Search for the cell housing the specified text and yield its [x, y] center coordinate. 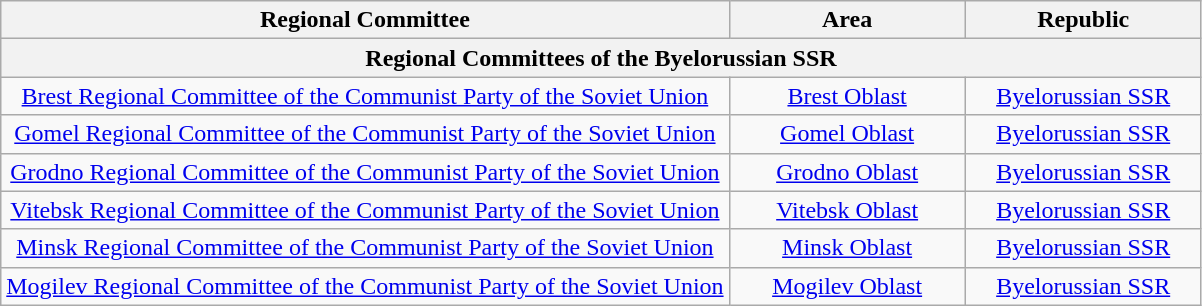
Brest Oblast [847, 96]
Gomel Oblast [847, 134]
Grodno Regional Committee of the Communist Party of the Soviet Union [365, 172]
Minsk Regional Committee of the Communist Party of the Soviet Union [365, 248]
Area [847, 20]
Regional Committee [365, 20]
Mogilev Regional Committee of the Communist Party of the Soviet Union [365, 286]
Grodno Oblast [847, 172]
Minsk Oblast [847, 248]
Republic [1083, 20]
Regional Committees of the Byelorussian SSR [601, 58]
Mogilev Oblast [847, 286]
Gomel Regional Committee of the Communist Party of the Soviet Union [365, 134]
Vitebsk Oblast [847, 210]
Brest Regional Committee of the Communist Party of the Soviet Union [365, 96]
Vitebsk Regional Committee of the Communist Party of the Soviet Union [365, 210]
